Identify which cell holds the provided text, then report its [x, y] central coordinate. 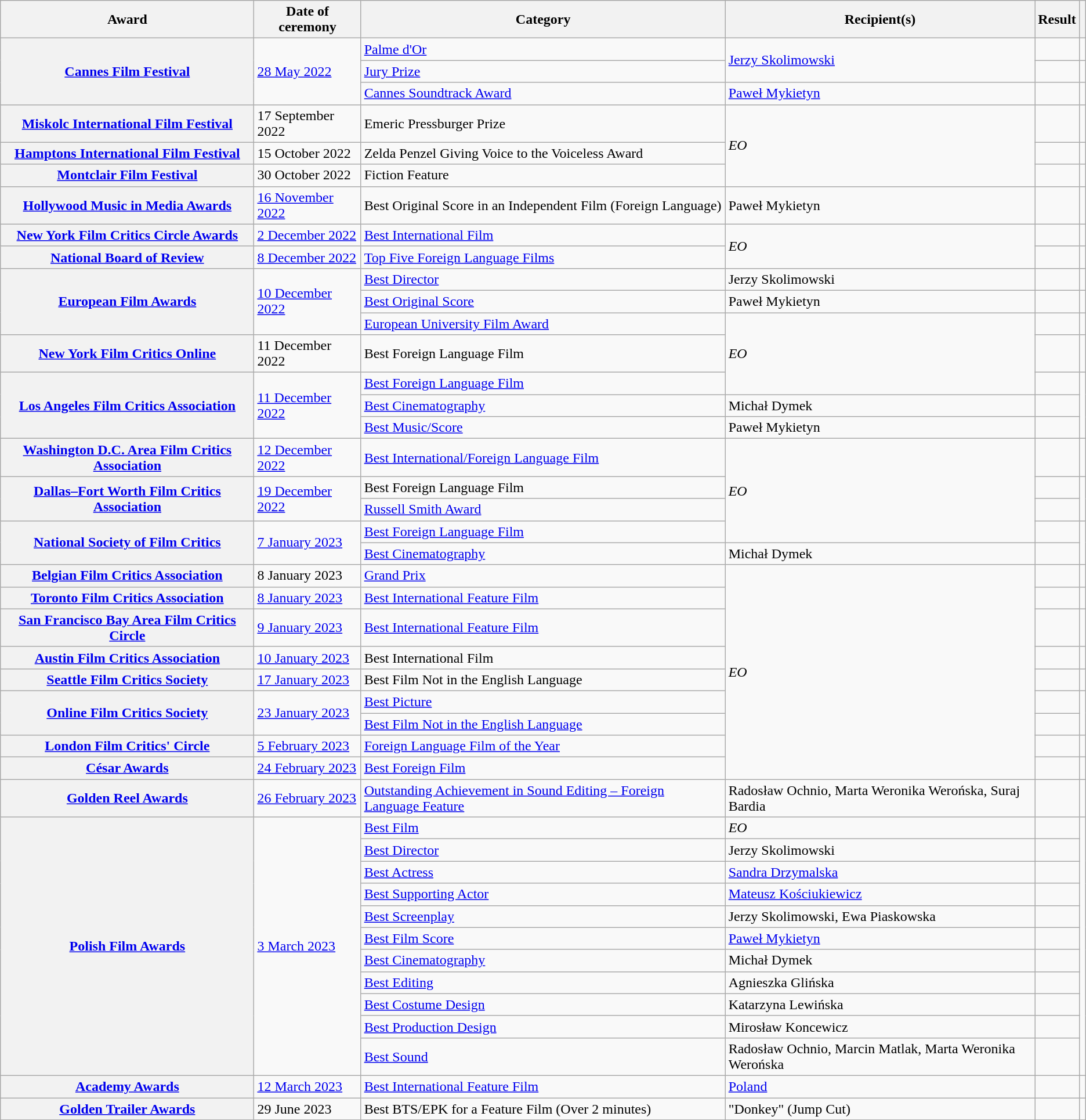
29 June 2023 [307, 1109]
Agnieszka Glińska [880, 982]
Washington D.C. Area Film Critics Association [128, 457]
Miskolc International Film Festival [128, 123]
Best International/Foreign Language Film [543, 457]
Best Picture [543, 702]
Award [128, 20]
Mirosław Koncewicz [880, 1027]
Best Production Design [543, 1027]
European University Film Award [543, 323]
Cannes Soundtrack Award [543, 93]
Zelda Penzel Giving Voice to the Voiceless Award [543, 153]
Emeric Pressburger Prize [543, 123]
Belgian Film Critics Association [128, 576]
César Awards [128, 768]
Hamptons International Film Festival [128, 153]
Jury Prize [543, 71]
Fiction Feature [543, 175]
3 March 2023 [307, 946]
10 January 2023 [307, 657]
Date of ceremony [307, 20]
Jerzy Skolimowski, Ewa Piaskowska [880, 916]
12 March 2023 [307, 1086]
8 December 2022 [307, 257]
"Donkey" (Jump Cut) [880, 1109]
Toronto Film Critics Association [128, 598]
12 December 2022 [307, 457]
Top Five Foreign Language Films [543, 257]
Mateusz Kościukiewicz [880, 894]
Golden Trailer Awards [128, 1109]
Best Original Score [543, 301]
17 September 2022 [307, 123]
Katarzyna Lewińska [880, 1005]
15 October 2022 [307, 153]
7 January 2023 [307, 543]
Montclair Film Festival [128, 175]
Best Music/Score [543, 428]
24 February 2023 [307, 768]
Grand Prix [543, 576]
Radosław Ochnio, Marta Weronika Werońska, Suraj Bardia [880, 799]
Outstanding Achievement in Sound Editing – Foreign Language Feature [543, 799]
28 May 2022 [307, 71]
19 December 2022 [307, 498]
16 November 2022 [307, 205]
Los Angeles Film Critics Association [128, 406]
5 February 2023 [307, 746]
23 January 2023 [307, 713]
Palme d'Or [543, 49]
Austin Film Critics Association [128, 657]
San Francisco Bay Area Film Critics Circle [128, 628]
Recipient(s) [880, 20]
Golden Reel Awards [128, 799]
New York Film Critics Online [128, 354]
New York Film Critics Circle Awards [128, 235]
Hollywood Music in Media Awards [128, 205]
Best Sound [543, 1056]
European Film Awards [128, 301]
Russell Smith Award [543, 510]
Best Film Score [543, 938]
Best BTS/EPK for a Feature Film (Over 2 minutes) [543, 1109]
Foreign Language Film of the Year [543, 746]
10 December 2022 [307, 301]
Result [1057, 20]
Best Actress [543, 872]
Category [543, 20]
Best Editing [543, 982]
Best Supporting Actor [543, 894]
Sandra Drzymalska [880, 872]
Academy Awards [128, 1086]
National Society of Film Critics [128, 543]
Best Foreign Film [543, 768]
National Board of Review [128, 257]
Best Original Score in an Independent Film (Foreign Language) [543, 205]
London Film Critics' Circle [128, 746]
2 December 2022 [307, 235]
Best Costume Design [543, 1005]
Best Screenplay [543, 916]
Cannes Film Festival [128, 71]
26 February 2023 [307, 799]
Radosław Ochnio, Marcin Matlak, Marta Weronika Werońska [880, 1056]
9 January 2023 [307, 628]
Dallas–Fort Worth Film Critics Association [128, 498]
17 January 2023 [307, 680]
30 October 2022 [307, 175]
Polish Film Awards [128, 946]
Online Film Critics Society [128, 713]
Seattle Film Critics Society [128, 680]
Poland [880, 1086]
Best Film [543, 828]
